Capture the cell that displays the provided text and extract its [X, Y] central coordinate. 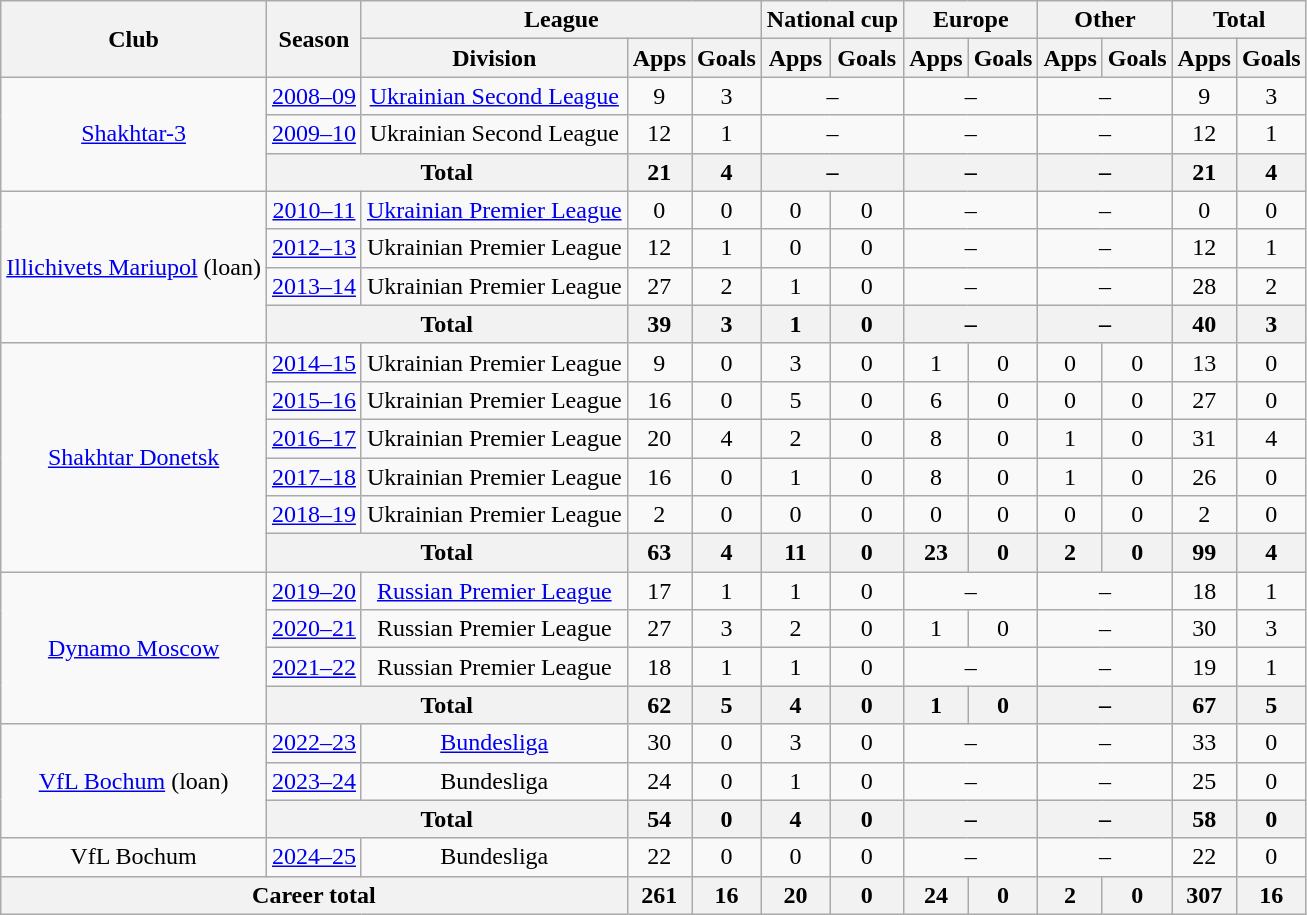
2016–17 [314, 438]
2010–11 [314, 210]
2012–13 [314, 248]
31 [1204, 438]
11 [795, 553]
2017–18 [314, 477]
62 [659, 705]
2021–22 [314, 667]
63 [659, 553]
67 [1204, 705]
28 [1204, 286]
2008–09 [314, 96]
39 [659, 324]
6 [936, 400]
2009–10 [314, 134]
Shakhtar-3 [134, 134]
Season [314, 39]
2013–14 [314, 286]
2019–20 [314, 591]
40 [1204, 324]
Other [1105, 20]
26 [1204, 477]
Illichivets Mariupol (loan) [134, 267]
33 [1204, 743]
Club [134, 39]
2015–16 [314, 400]
99 [1204, 553]
2014–15 [314, 362]
National cup [832, 20]
2023–24 [314, 781]
58 [1204, 819]
League [561, 20]
Career total [314, 895]
2024–25 [314, 857]
2022–23 [314, 743]
Europe [971, 20]
13 [1204, 362]
261 [659, 895]
Shakhtar Donetsk [134, 457]
Dynamo Moscow [134, 648]
23 [936, 553]
Division [494, 58]
17 [659, 591]
2020–21 [314, 629]
54 [659, 819]
25 [1204, 781]
VfL Bochum (loan) [134, 781]
2018–19 [314, 515]
307 [1204, 895]
VfL Bochum [134, 857]
19 [1204, 667]
